Identify which cell holds the provided text, then report its (x, y) central coordinate. 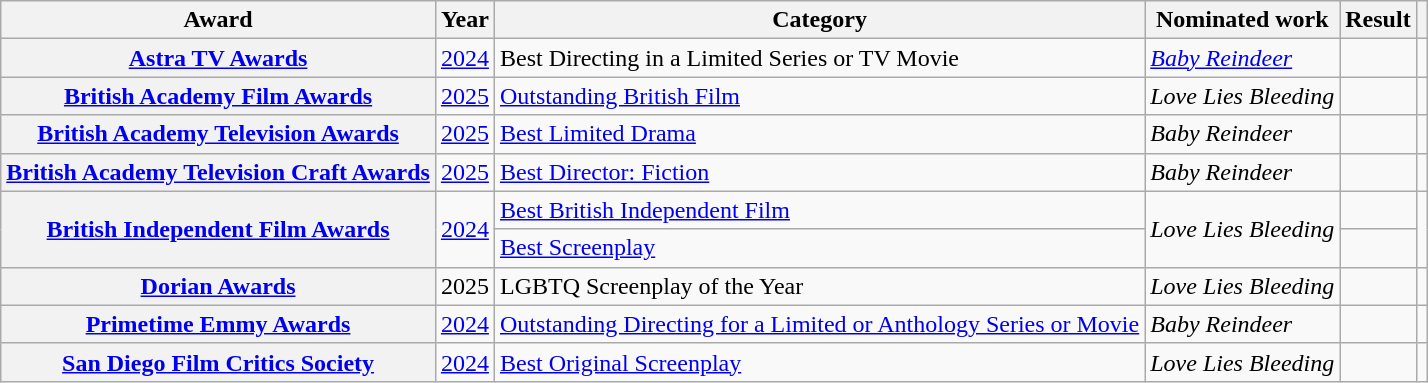
Category (819, 20)
British Independent Film Awards (218, 229)
Best British Independent Film (819, 210)
Nominated work (1242, 20)
Best Directing in a Limited Series or TV Movie (819, 58)
Outstanding Directing for a Limited or Anthology Series or Movie (819, 324)
San Diego Film Critics Society (218, 362)
Best Original Screenplay (819, 362)
Primetime Emmy Awards (218, 324)
British Academy Film Awards (218, 96)
Outstanding British Film (819, 96)
Dorian Awards (218, 286)
British Academy Television Craft Awards (218, 172)
Best Director: Fiction (819, 172)
British Academy Television Awards (218, 134)
Award (218, 20)
Best Limited Drama (819, 134)
Year (464, 20)
Result (1378, 20)
Best Screenplay (819, 248)
LGBTQ Screenplay of the Year (819, 286)
Astra TV Awards (218, 58)
